Identify which cell holds the provided text, then report its [X, Y] central coordinate. 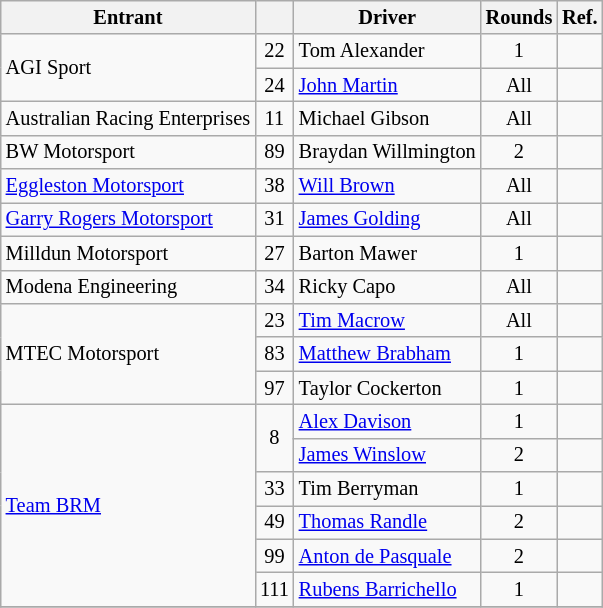
99 [274, 556]
Tim Macrow [388, 320]
33 [274, 489]
Michael Gibson [388, 118]
Tom Alexander [388, 51]
AGI Sport [128, 68]
38 [274, 186]
Matthew Brabham [388, 354]
BW Motorsport [128, 152]
Will Brown [388, 186]
Braydan Willmington [388, 152]
111 [274, 589]
Modena Engineering [128, 287]
31 [274, 219]
James Golding [388, 219]
27 [274, 253]
Anton de Pasquale [388, 556]
8 [274, 438]
Tim Berryman [388, 489]
89 [274, 152]
Alex Davison [388, 421]
Rounds [520, 17]
49 [274, 522]
Thomas Randle [388, 522]
Entrant [128, 17]
Barton Mawer [388, 253]
James Winslow [388, 455]
John Martin [388, 85]
Taylor Cockerton [388, 388]
24 [274, 85]
34 [274, 287]
Ref. [580, 17]
83 [274, 354]
Rubens Barrichello [388, 589]
11 [274, 118]
Team BRM [128, 505]
97 [274, 388]
Australian Racing Enterprises [128, 118]
Milldun Motorsport [128, 253]
MTEC Motorsport [128, 354]
Eggleston Motorsport [128, 186]
Garry Rogers Motorsport [128, 219]
Ricky Capo [388, 287]
23 [274, 320]
22 [274, 51]
Driver [388, 17]
